Scan for the cell matching the given text and deliver its [X, Y] coordinate at center. 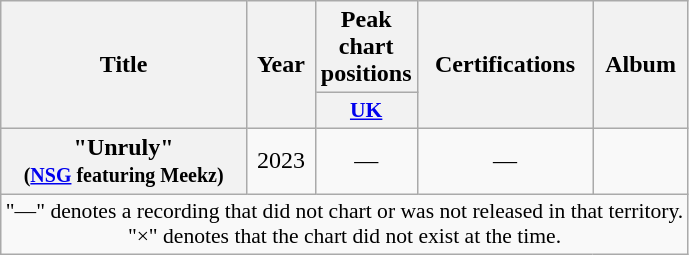
"—" denotes a recording that did not chart or was not released in that territory."×" denotes that the chart did not exist at the time. [345, 224]
Peak chart positions [366, 47]
Certifications [505, 65]
2023 [280, 160]
Album [640, 65]
Title [124, 65]
Year [280, 65]
"Unruly"(NSG featuring Meekz) [124, 160]
UK [366, 111]
